Locate the cell with the specified text and output its [x, y] center coordinate. 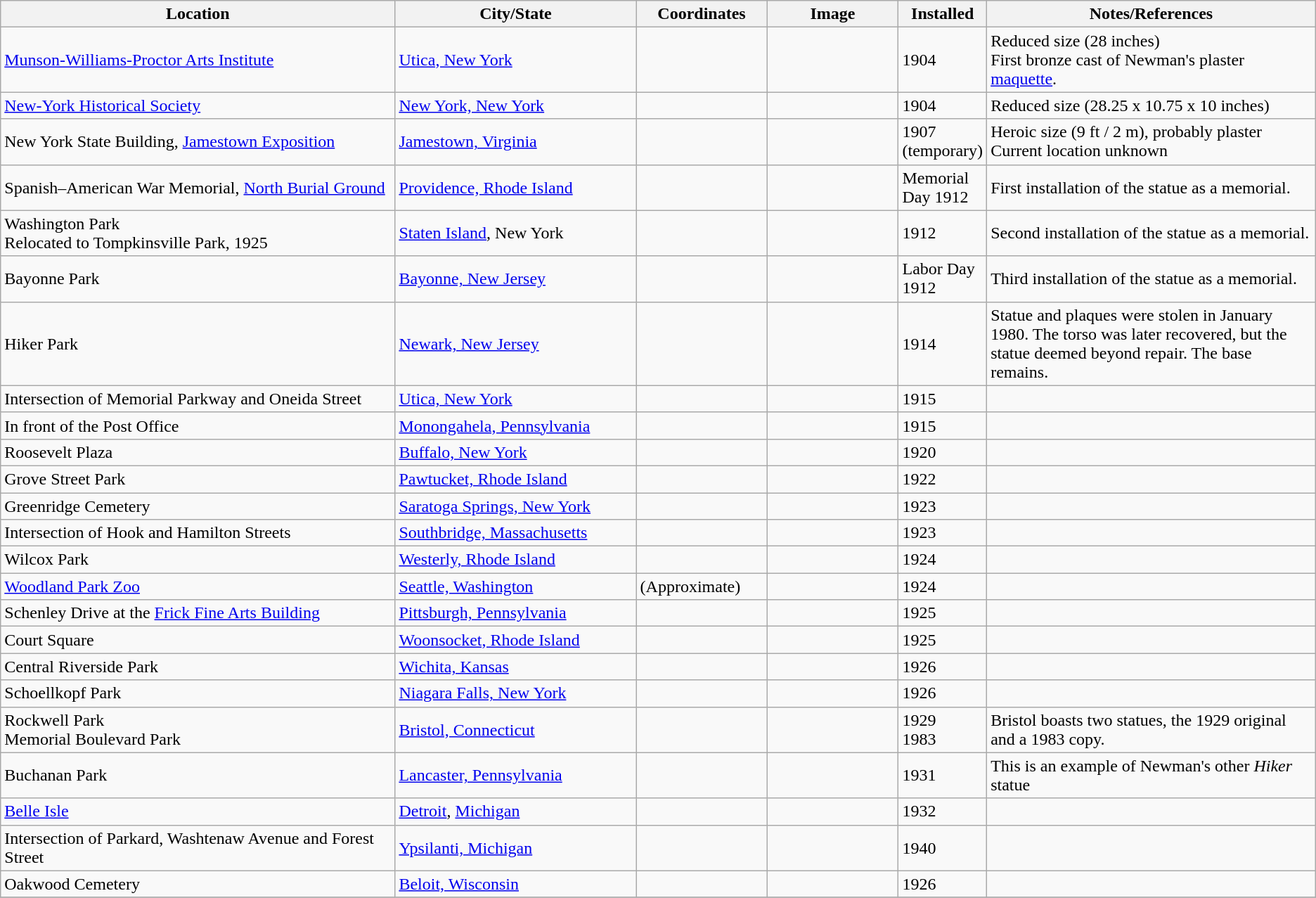
Bayonne Park [198, 278]
Statue and plaques were stolen in January 1980. The torso was later recovered, but the statue deemed beyond repair. The base remains. [1151, 343]
Saratoga Springs, New York [516, 506]
Reduced size (28 inches)First bronze cast of Newman's plaster maquette. [1151, 60]
Installed [943, 14]
Court Square [198, 640]
1932 [943, 812]
New York State Building, Jamestown Exposition [198, 142]
19291983 [943, 730]
In front of the Post Office [198, 425]
Newark, New Jersey [516, 343]
First installation of the statue as a memorial. [1151, 187]
Buffalo, New York [516, 452]
Munson-Williams-Proctor Arts Institute [198, 60]
Providence, Rhode Island [516, 187]
1922 [943, 479]
Belle Isle [198, 812]
Wilcox Park [198, 560]
Spanish–American War Memorial, North Burial Ground [198, 187]
Staten Island, New York [516, 233]
Seattle, Washington [516, 586]
Reduced size (28.25 x 10.75 x 10 inches) [1151, 105]
Memorial Day 1912 [943, 187]
Rockwell ParkMemorial Boulevard Park [198, 730]
Wichita, Kansas [516, 667]
Monongahela, Pennsylvania [516, 425]
Central Riverside Park [198, 667]
Bayonne, New Jersey [516, 278]
Second installation of the statue as a memorial. [1151, 233]
New York, New York [516, 105]
1931 [943, 775]
Westerly, Rhode Island [516, 560]
Jamestown, Virginia [516, 142]
Roosevelt Plaza [198, 452]
Ypsilanti, Michigan [516, 848]
Image [832, 14]
1907 (temporary) [943, 142]
Oakwood Cemetery [198, 884]
Schoellkopf Park [198, 693]
Notes/References [1151, 14]
Grove Street Park [198, 479]
Intersection of Hook and Hamilton Streets [198, 533]
City/State [516, 14]
Pawtucket, Rhode Island [516, 479]
Third installation of the statue as a memorial. [1151, 278]
Southbridge, Massachusetts [516, 533]
Location [198, 14]
Heroic size (9 ft / 2 m), probably plasterCurrent location unknown [1151, 142]
Labor Day 1912 [943, 278]
Bristol, Connecticut [516, 730]
Greenridge Cemetery [198, 506]
Intersection of Parkard, Washtenaw Avenue and Forest Street [198, 848]
1912 [943, 233]
Woonsocket, Rhode Island [516, 640]
Detroit, Michigan [516, 812]
Beloit, Wisconsin [516, 884]
Lancaster, Pennsylvania [516, 775]
Hiker Park [198, 343]
Woodland Park Zoo [198, 586]
New-York Historical Society [198, 105]
Pittsburgh, Pennsylvania [516, 613]
Intersection of Memorial Parkway and Oneida Street [198, 399]
Schenley Drive at the Frick Fine Arts Building [198, 613]
1920 [943, 452]
1914 [943, 343]
Bristol boasts two statues, the 1929 original and a 1983 copy. [1151, 730]
1940 [943, 848]
Buchanan Park [198, 775]
Washington ParkRelocated to Tompkinsville Park, 1925 [198, 233]
(Approximate) [702, 586]
Niagara Falls, New York [516, 693]
Coordinates [702, 14]
This is an example of Newman's other Hiker statue [1151, 775]
